For the text-containing cell, return its midpoint in [X, Y] coordinate format. 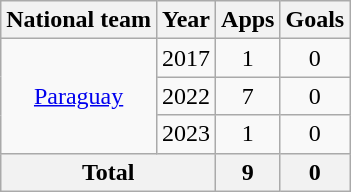
Paraguay [79, 96]
Apps [248, 20]
2023 [186, 134]
7 [248, 96]
National team [79, 20]
Year [186, 20]
Goals [315, 20]
Total [108, 172]
9 [248, 172]
2022 [186, 96]
2017 [186, 58]
